Scan for the cell matching the given text and deliver its (x, y) coordinate at center. 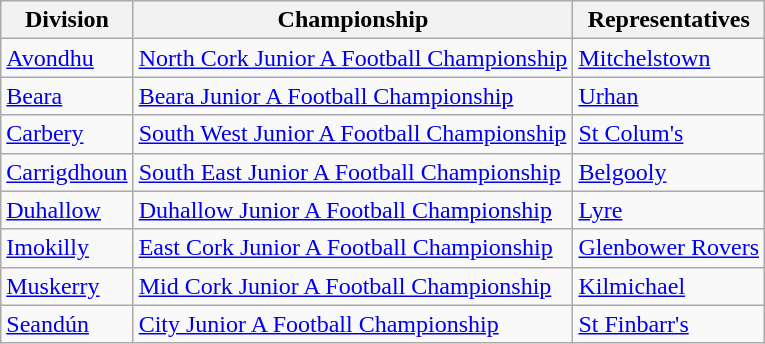
City Junior A Football Championship (353, 324)
Imokilly (67, 248)
Beara Junior A Football Championship (353, 96)
South West Junior A Football Championship (353, 134)
Kilmichael (669, 286)
Lyre (669, 210)
Mitchelstown (669, 58)
Avondhu (67, 58)
Mid Cork Junior A Football Championship (353, 286)
Belgooly (669, 172)
Seandún (67, 324)
Carrigdhoun (67, 172)
Beara (67, 96)
Glenbower Rovers (669, 248)
Carbery (67, 134)
Muskerry (67, 286)
Championship (353, 20)
North Cork Junior A Football Championship (353, 58)
South East Junior A Football Championship (353, 172)
Division (67, 20)
Duhallow Junior A Football Championship (353, 210)
St Finbarr's (669, 324)
Representatives (669, 20)
St Colum's (669, 134)
Urhan (669, 96)
Duhallow (67, 210)
East Cork Junior A Football Championship (353, 248)
